From the cell containing the given text, extract its center point as [X, Y] coordinate. 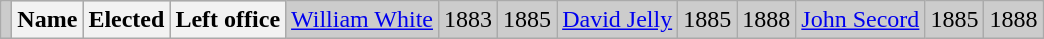
William White [362, 20]
David Jelly [618, 20]
John Secord [860, 20]
Elected [126, 20]
1883 [468, 20]
Left office [228, 20]
Name [48, 20]
